Output the [X, Y] coordinate of the center of the cell containing the given text.  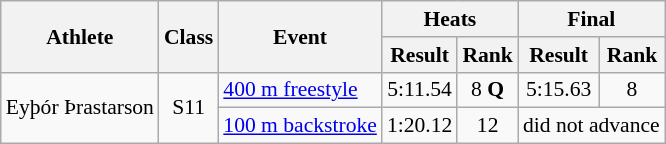
8 [632, 90]
Final [592, 19]
5:11.54 [420, 90]
Eyþór Þrastarson [80, 108]
did not advance [592, 126]
Class [188, 36]
Athlete [80, 36]
Event [300, 36]
12 [488, 126]
Heats [450, 19]
100 m backstroke [300, 126]
8 Q [488, 90]
1:20.12 [420, 126]
400 m freestyle [300, 90]
S11 [188, 108]
5:15.63 [558, 90]
